Extract the (X, Y) coordinate from the center of the cell holding the provided text.  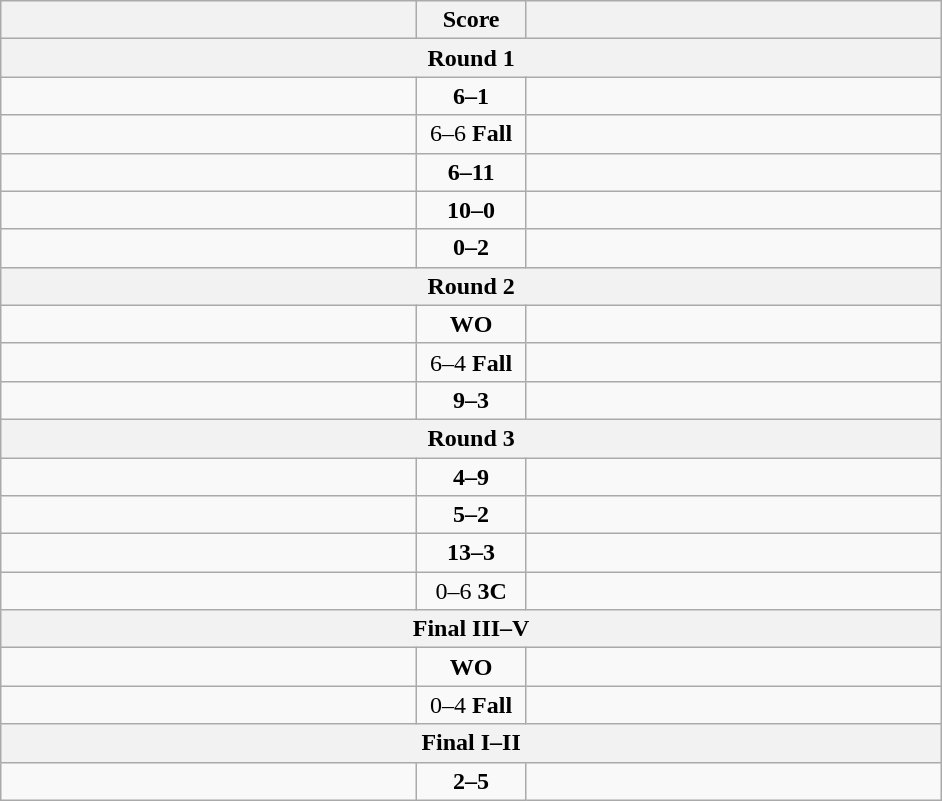
2–5 (472, 781)
6–1 (472, 96)
Final I–II (472, 743)
9–3 (472, 400)
6–11 (472, 172)
Round 3 (472, 438)
Score (472, 20)
0–6 3C (472, 591)
6–6 Fall (472, 134)
10–0 (472, 210)
Round 1 (472, 58)
4–9 (472, 477)
5–2 (472, 515)
13–3 (472, 553)
Round 2 (472, 286)
0–4 Fall (472, 705)
0–2 (472, 248)
Final III–V (472, 629)
6–4 Fall (472, 362)
